From the cell containing the given text, extract its center point as [X, Y] coordinate. 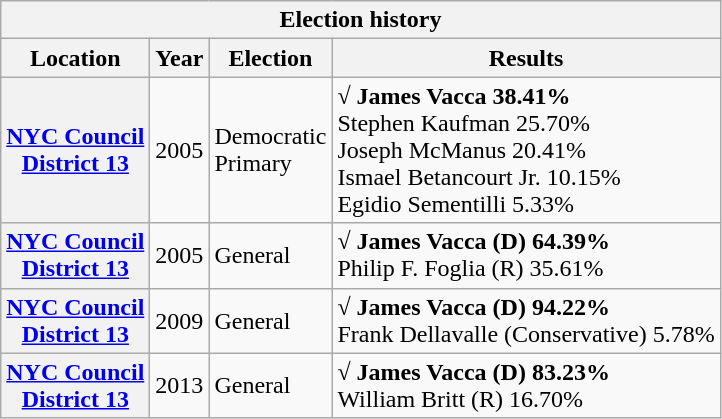
√ James Vacca (D) 83.23%William Britt (R) 16.70% [526, 386]
Election [270, 58]
Year [180, 58]
2013 [180, 386]
Results [526, 58]
2009 [180, 320]
√ James Vacca (D) 64.39%Philip F. Foglia (R) 35.61% [526, 256]
Location [76, 58]
√ James Vacca (D) 94.22%Frank Dellavalle (Conservative) 5.78% [526, 320]
Election history [360, 20]
√ James Vacca 38.41%Stephen Kaufman 25.70%Joseph McManus 20.41%Ismael Betancourt Jr. 10.15%Egidio Sementilli 5.33% [526, 150]
DemocraticPrimary [270, 150]
